Scan for the cell matching the given text and deliver its (X, Y) coordinate at center. 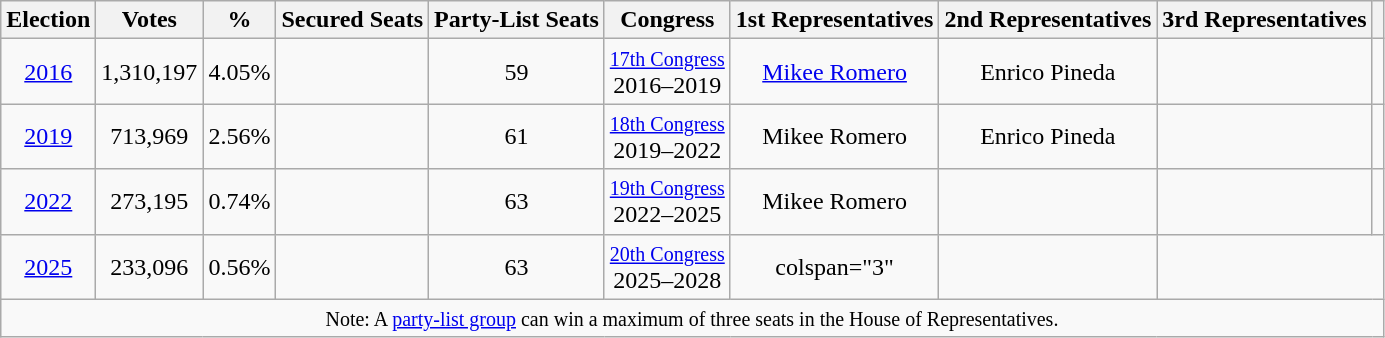
1st Representatives (834, 20)
% (240, 20)
2019 (48, 136)
61 (517, 136)
Party-List Seats (517, 20)
2022 (48, 202)
Election (48, 20)
20th Congress2025–2028 (667, 266)
19th Congress2022–2025 (667, 202)
3rd Representatives (1264, 20)
2016 (48, 72)
colspan="3" (834, 266)
4.05% (240, 72)
Secured Seats (352, 20)
59 (517, 72)
2nd Representatives (1048, 20)
2025 (48, 266)
0.56% (240, 266)
713,969 (150, 136)
Congress (667, 20)
17th Congress2016–2019 (667, 72)
233,096 (150, 266)
1,310,197 (150, 72)
2.56% (240, 136)
Votes (150, 20)
Note: A party-list group can win a maximum of three seats in the House of Representatives. (692, 318)
18th Congress2019–2022 (667, 136)
0.74% (240, 202)
273,195 (150, 202)
